Extract the (X, Y) coordinate from the center of the cell holding the provided text.  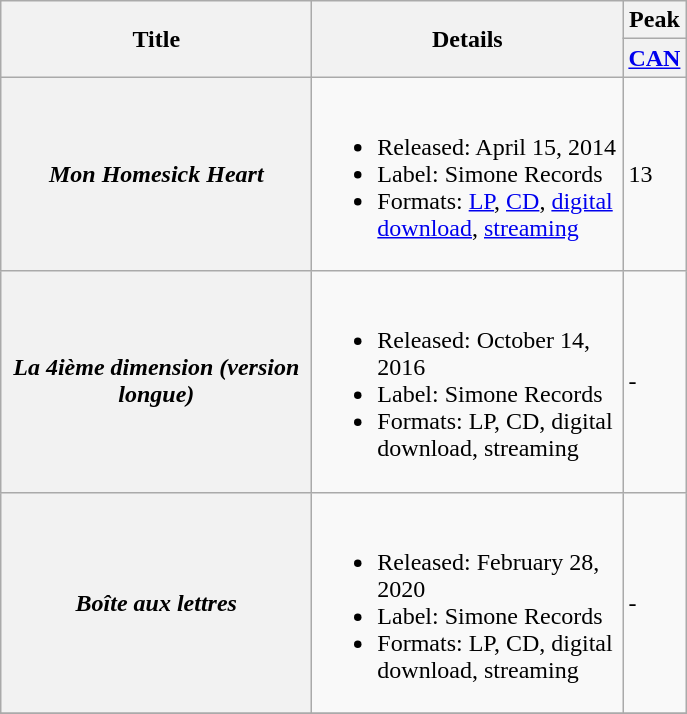
Released: October 14, 2016Label: Simone RecordsFormats: LP, CD, digital download, streaming (468, 382)
Title (156, 39)
13 (654, 174)
CAN (654, 58)
Released: April 15, 2014Label: Simone RecordsFormats: LP, CD, digital download, streaming (468, 174)
Details (468, 39)
La 4ième dimension (version longue) (156, 382)
Peak (654, 20)
Mon Homesick Heart (156, 174)
Boîte aux lettres (156, 602)
Released: February 28, 2020Label: Simone RecordsFormats: LP, CD, digital download, streaming (468, 602)
